Locate the cell with the specified text and output its (X, Y) center coordinate. 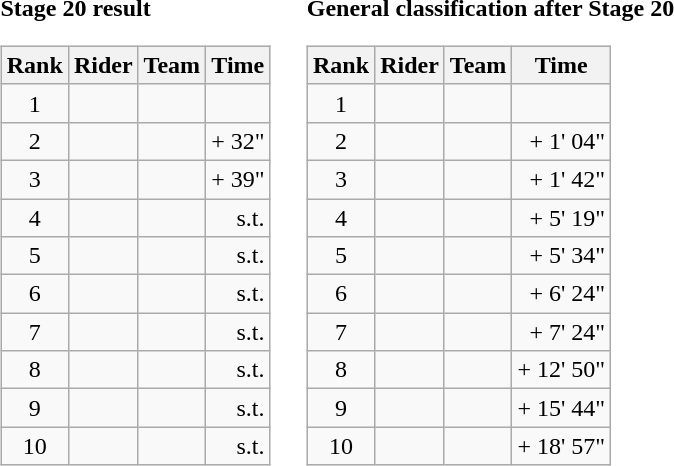
+ 39" (238, 179)
+ 6' 24" (562, 294)
+ 1' 42" (562, 179)
+ 15' 44" (562, 408)
+ 12' 50" (562, 370)
+ 7' 24" (562, 332)
+ 1' 04" (562, 141)
+ 5' 19" (562, 217)
+ 18' 57" (562, 446)
+ 5' 34" (562, 256)
+ 32" (238, 141)
